From the cell containing the given text, extract its center point as (X, Y) coordinate. 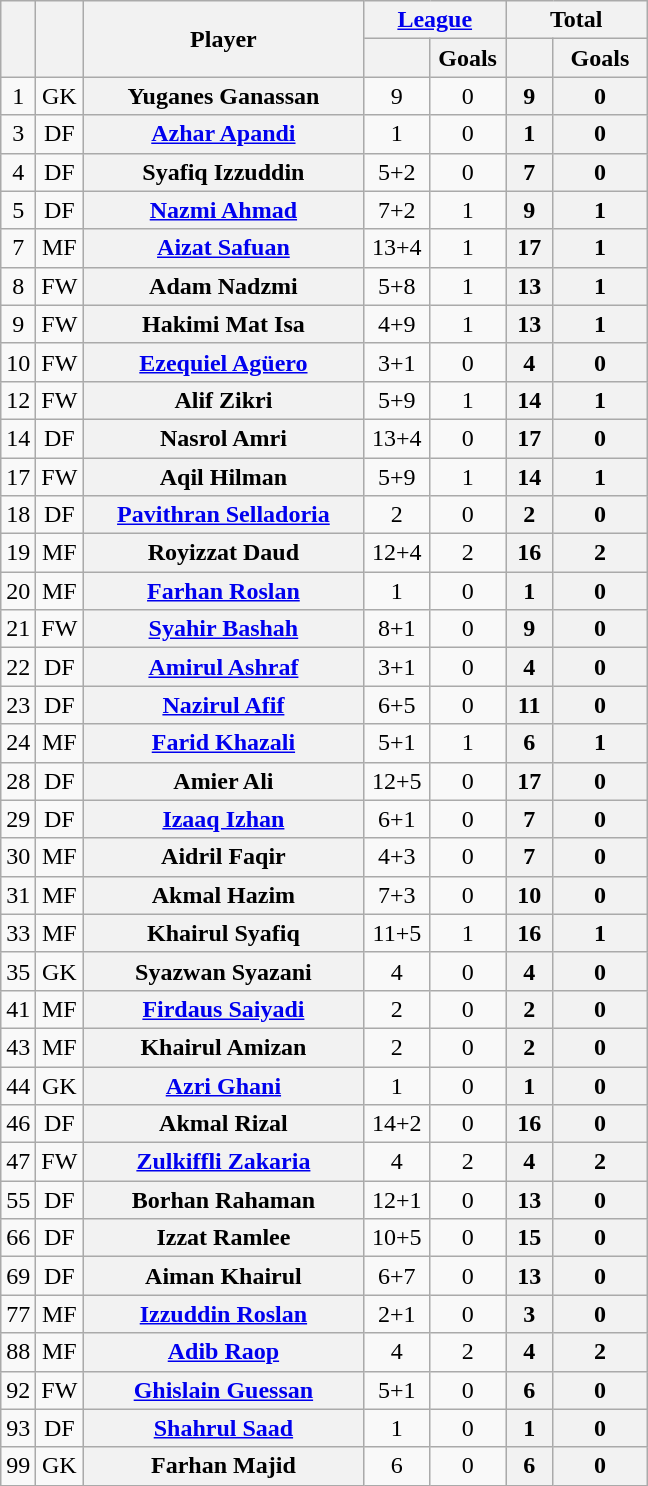
Izaaq Izhan (224, 819)
93 (18, 1428)
Borhan Rahaman (224, 1200)
Nazmi Ahmad (224, 210)
Aizat Safuan (224, 248)
99 (18, 1466)
Nasrol Amri (224, 438)
Amier Ali (224, 781)
6+5 (397, 705)
6+7 (397, 1276)
Ghislain Guessan (224, 1390)
7+3 (397, 895)
Izzat Ramlee (224, 1238)
12 (18, 400)
12+5 (397, 781)
4+9 (397, 324)
Aidril Faqir (224, 857)
Syahir Bashah (224, 629)
7+2 (397, 210)
41 (18, 1009)
8 (18, 286)
2+1 (397, 1314)
66 (18, 1238)
Zulkiffli Zakaria (224, 1162)
Pavithran Selladoria (224, 515)
77 (18, 1314)
Syazwan Syazani (224, 971)
8+1 (397, 629)
League (435, 20)
Azri Ghani (224, 1085)
35 (18, 971)
Alif Zikri (224, 400)
5+8 (397, 286)
24 (18, 743)
Khairul Amizan (224, 1047)
5 (18, 210)
29 (18, 819)
Hakimi Mat Isa (224, 324)
Royizzat Daud (224, 553)
23 (18, 705)
Aqil Hilman (224, 477)
Total (577, 20)
21 (18, 629)
6+1 (397, 819)
15 (530, 1238)
55 (18, 1200)
31 (18, 895)
Farhan Roslan (224, 591)
14+2 (397, 1124)
30 (18, 857)
69 (18, 1276)
Adam Nadzmi (224, 286)
22 (18, 667)
47 (18, 1162)
28 (18, 781)
4+3 (397, 857)
12+1 (397, 1200)
Syafiq Izzuddin (224, 172)
Akmal Hazim (224, 895)
46 (18, 1124)
88 (18, 1352)
Aiman Khairul (224, 1276)
43 (18, 1047)
12+4 (397, 553)
Farid Khazali (224, 743)
33 (18, 933)
Shahrul Saad (224, 1428)
Player (224, 39)
Khairul Syafiq (224, 933)
18 (18, 515)
20 (18, 591)
44 (18, 1085)
Firdaus Saiyadi (224, 1009)
10+5 (397, 1238)
Yuganes Ganassan (224, 96)
92 (18, 1390)
Izzuddin Roslan (224, 1314)
Amirul Ashraf (224, 667)
Nazirul Afif (224, 705)
19 (18, 553)
Ezequiel Agüero (224, 362)
Farhan Majid (224, 1466)
Akmal Rizal (224, 1124)
Adib Raop (224, 1352)
11+5 (397, 933)
11 (530, 705)
Azhar Apandi (224, 134)
5+2 (397, 172)
